Scan for the cell matching the given text and deliver its [X, Y] coordinate at center. 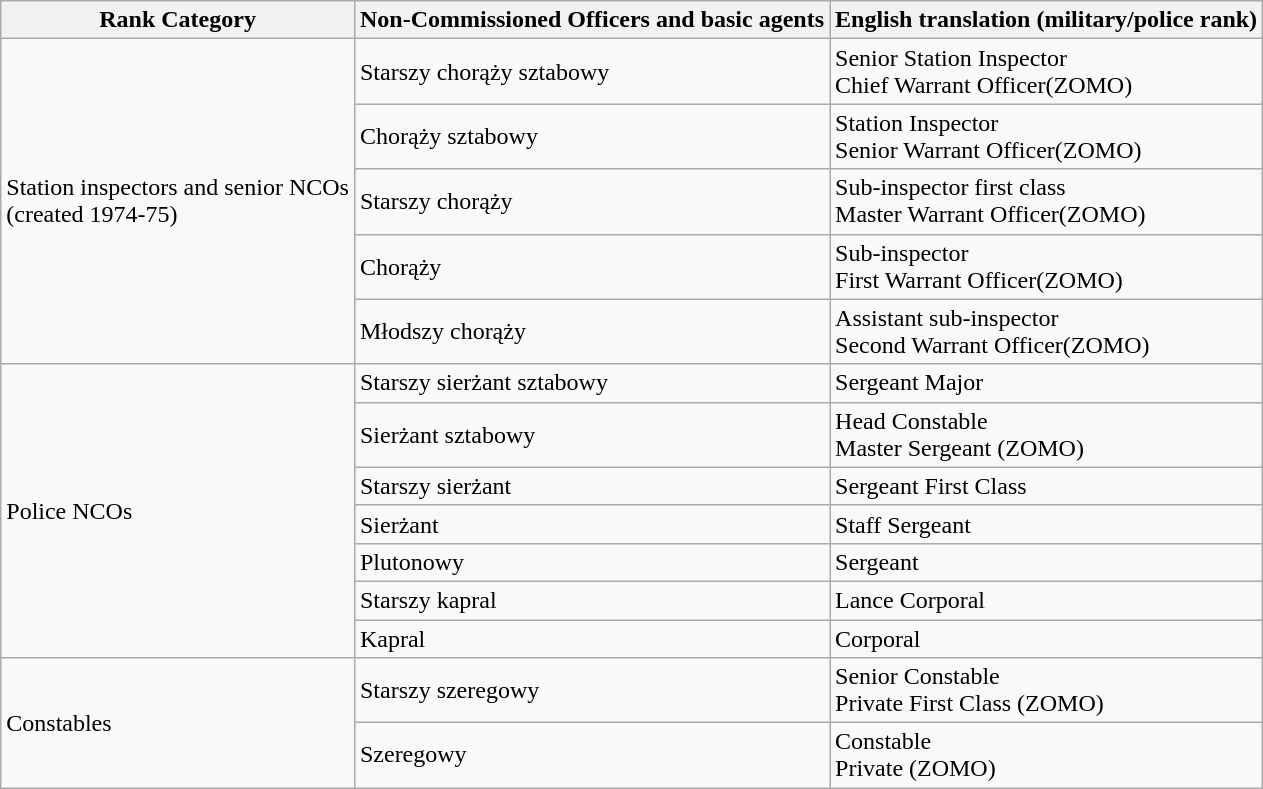
Chorąży sztabowy [592, 136]
Sierżant sztabowy [592, 434]
Szeregowy [592, 756]
Młodszy chorąży [592, 332]
Sergeant First Class [1046, 486]
Non-Commissioned Officers and basic agents [592, 20]
Kapral [592, 639]
Sierżant [592, 524]
ConstablePrivate (ZOMO) [1046, 756]
Head ConstableMaster Sergeant (ZOMO) [1046, 434]
Sub-inspector first classMaster Warrant Officer(ZOMO) [1046, 202]
Plutonowy [592, 562]
Constables [178, 723]
Sub-inspectorFirst Warrant Officer(ZOMO) [1046, 266]
Corporal [1046, 639]
Starszy sierżant sztabowy [592, 383]
Sergeant [1046, 562]
English translation (military/police rank) [1046, 20]
Lance Corporal [1046, 600]
Starszy chorąży [592, 202]
Chorąży [592, 266]
Starszy kapral [592, 600]
Station InspectorSenior Warrant Officer(ZOMO) [1046, 136]
Police NCOs [178, 510]
Assistant sub-inspectorSecond Warrant Officer(ZOMO) [1046, 332]
Starszy sierżant [592, 486]
Station inspectors and senior NCOs(created 1974-75) [178, 202]
Starszy szeregowy [592, 690]
Starszy chorąży sztabowy [592, 72]
Rank Category [178, 20]
Sergeant Major [1046, 383]
Staff Sergeant [1046, 524]
Senior ConstablePrivate First Class (ZOMO) [1046, 690]
Senior Station InspectorChief Warrant Officer(ZOMO) [1046, 72]
